Identify which cell holds the provided text, then report its [x, y] central coordinate. 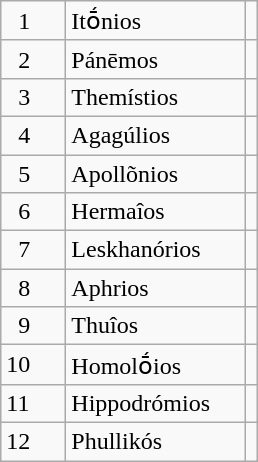
8 [34, 288]
Hippodrómios [156, 403]
7 [34, 250]
Agagúlios [156, 135]
1 [34, 21]
Leskhanórios [156, 250]
Pánēmos [156, 59]
10 [34, 365]
Phullikós [156, 441]
5 [34, 173]
Homolṓios [156, 365]
9 [34, 326]
4 [34, 135]
Hermaîos [156, 212]
Apollõnios [156, 173]
3 [34, 97]
12 [34, 441]
11 [34, 403]
6 [34, 212]
Themístios [156, 97]
2 [34, 59]
Aphrios [156, 288]
Thuîos [156, 326]
Itṓnios [156, 21]
